Output the [X, Y] coordinate of the center of the cell containing the given text.  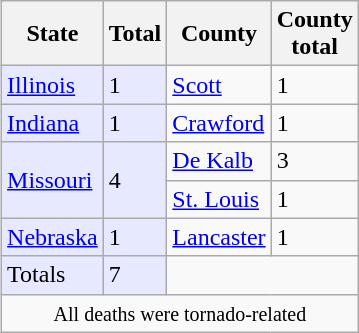
Indiana [53, 123]
Countytotal [314, 34]
Nebraska [53, 237]
Illinois [53, 85]
State [53, 34]
De Kalb [219, 161]
St. Louis [219, 199]
3 [314, 161]
All deaths were tornado-related [180, 313]
Crawford [219, 123]
7 [135, 275]
Lancaster [219, 237]
Missouri [53, 180]
Total [135, 34]
Totals [53, 275]
County [219, 34]
4 [135, 180]
Scott [219, 85]
